Scan for the cell matching the given text and deliver its (X, Y) coordinate at center. 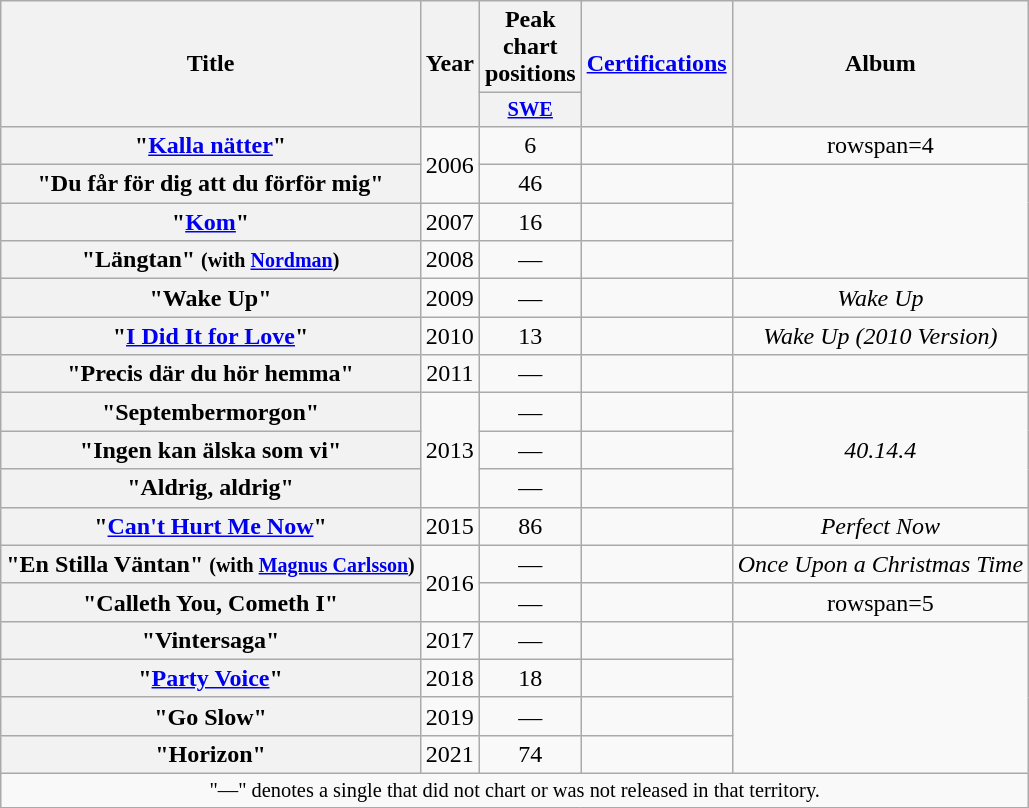
40.14.4 (880, 450)
"En Stilla Väntan" (with Magnus Carlsson) (211, 564)
Wake Up (880, 298)
2013 (450, 450)
"Ingen kan älska som vi" (211, 450)
2021 (450, 754)
46 (530, 184)
2008 (450, 260)
2017 (450, 640)
86 (530, 526)
"Party Voice" (211, 678)
74 (530, 754)
"Kom" (211, 222)
6 (530, 145)
2011 (450, 374)
2007 (450, 222)
2015 (450, 526)
Album (880, 64)
2010 (450, 336)
"Precis där du hör hemma" (211, 374)
2018 (450, 678)
rowspan=4 (880, 145)
18 (530, 678)
rowspan=5 (880, 602)
16 (530, 222)
Peak chart positions (530, 47)
"Aldrig, aldrig" (211, 488)
"—" denotes a single that did not chart or was not released in that territory. (515, 791)
Title (211, 64)
2016 (450, 583)
"Go Slow" (211, 716)
13 (530, 336)
SWE (530, 110)
"Can't Hurt Me Now" (211, 526)
"Längtan" (with Nordman) (211, 260)
2019 (450, 716)
"Septembermorgon" (211, 412)
Wake Up (2010 Version) (880, 336)
"Horizon" (211, 754)
Once Upon a Christmas Time (880, 564)
2006 (450, 164)
"Du får för dig att du förför mig" (211, 184)
Certifications (656, 64)
"Wake Up" (211, 298)
Year (450, 64)
"I Did It for Love" (211, 336)
"Vintersaga" (211, 640)
Perfect Now (880, 526)
"Calleth You, Cometh I" (211, 602)
2009 (450, 298)
"Kalla nätter" (211, 145)
